Detect which cell encompasses the target text, then output its [X, Y] center coordinate. 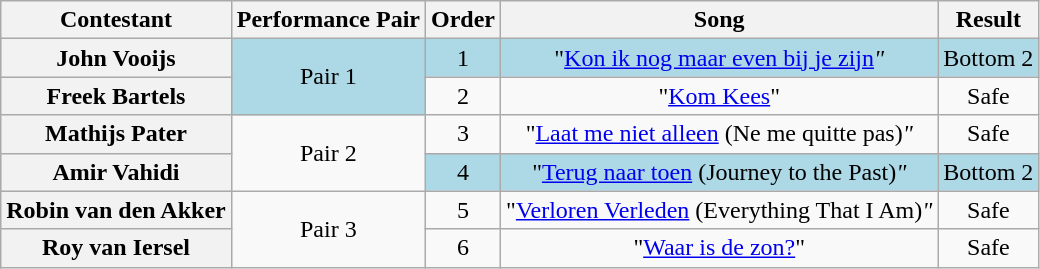
Song [720, 20]
Pair 1 [328, 77]
John Vooijs [116, 58]
Pair 3 [328, 229]
Robin van den Akker [116, 210]
4 [464, 172]
"Kon ik nog maar even bij je zijn" [720, 58]
"Verloren Verleden (Everything That I Am)" [720, 210]
5 [464, 210]
Amir Vahidi [116, 172]
Freek Bartels [116, 96]
3 [464, 134]
2 [464, 96]
Contestant [116, 20]
Performance Pair [328, 20]
"Kom Kees" [720, 96]
Result [988, 20]
"Waar is de zon?" [720, 248]
Order [464, 20]
Pair 2 [328, 153]
6 [464, 248]
Roy van Iersel [116, 248]
"Terug naar toen (Journey to the Past)" [720, 172]
"Laat me niet alleen (Ne me quitte pas)" [720, 134]
Mathijs Pater [116, 134]
1 [464, 58]
